Output the [x, y] coordinate of the center of the cell containing the given text.  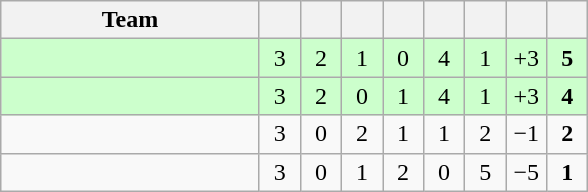
−5 [526, 172]
−1 [526, 134]
Team [130, 20]
